Search for the cell housing the specified text and yield its [x, y] center coordinate. 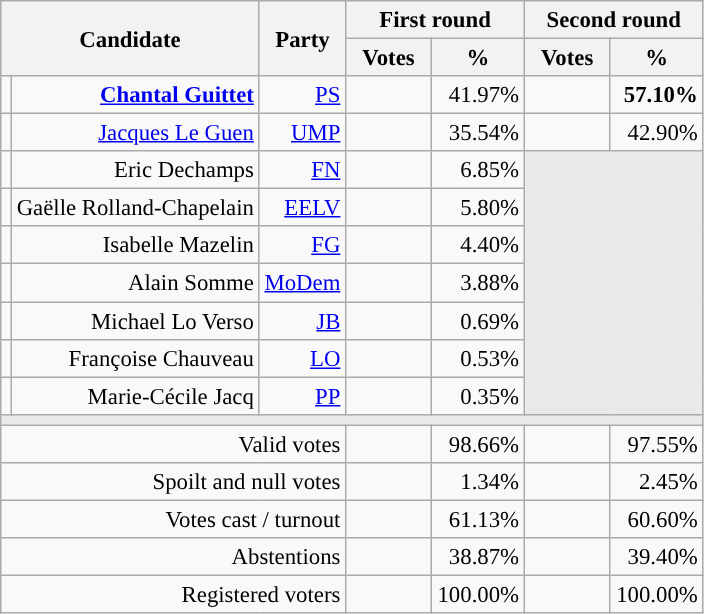
38.87% [478, 557]
PP [302, 396]
Votes cast / turnout [174, 519]
Registered voters [174, 594]
0.69% [478, 321]
60.60% [656, 519]
UMP [302, 133]
4.40% [478, 245]
Spoilt and null votes [174, 482]
35.54% [478, 133]
Marie-Cécile Jacq [135, 396]
6.85% [478, 170]
Françoise Chauveau [135, 358]
41.97% [478, 95]
2.45% [656, 482]
Isabelle Mazelin [135, 245]
JB [302, 321]
FG [302, 245]
42.90% [656, 133]
Valid votes [174, 444]
Eric Dechamps [135, 170]
LO [302, 358]
39.40% [656, 557]
61.13% [478, 519]
3.88% [478, 283]
98.66% [478, 444]
Jacques Le Guen [135, 133]
97.55% [656, 444]
1.34% [478, 482]
0.35% [478, 396]
Chantal Guittet [135, 95]
Michael Lo Verso [135, 321]
First round [436, 20]
57.10% [656, 95]
FN [302, 170]
0.53% [478, 358]
5.80% [478, 208]
Second round [614, 20]
EELV [302, 208]
MoDem [302, 283]
Alain Somme [135, 283]
Abstentions [174, 557]
Candidate [130, 38]
Party [302, 38]
PS [302, 95]
Gaëlle Rolland-Chapelain [135, 208]
